Identify which cell holds the provided text, then report its (X, Y) central coordinate. 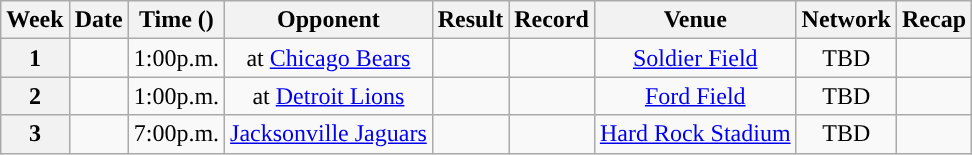
Date (98, 20)
Time () (176, 20)
at Chicago Bears (329, 58)
7:00p.m. (176, 134)
at Detroit Lions (329, 96)
Opponent (329, 20)
Soldier Field (695, 58)
Result (470, 20)
Recap (934, 20)
Network (846, 20)
2 (35, 96)
Record (552, 20)
Venue (695, 20)
Jacksonville Jaguars (329, 134)
Hard Rock Stadium (695, 134)
3 (35, 134)
Ford Field (695, 96)
Week (35, 20)
1 (35, 58)
